Output the [X, Y] coordinate of the center of the cell containing the given text.  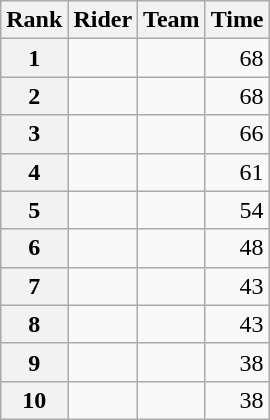
6 [34, 248]
8 [34, 324]
Time [237, 20]
Team [172, 20]
1 [34, 58]
10 [34, 400]
Rider [103, 20]
Rank [34, 20]
66 [237, 134]
61 [237, 172]
9 [34, 362]
54 [237, 210]
5 [34, 210]
7 [34, 286]
2 [34, 96]
4 [34, 172]
48 [237, 248]
3 [34, 134]
